Provide the [x, y] coordinate of the cell's center where the given text is located.  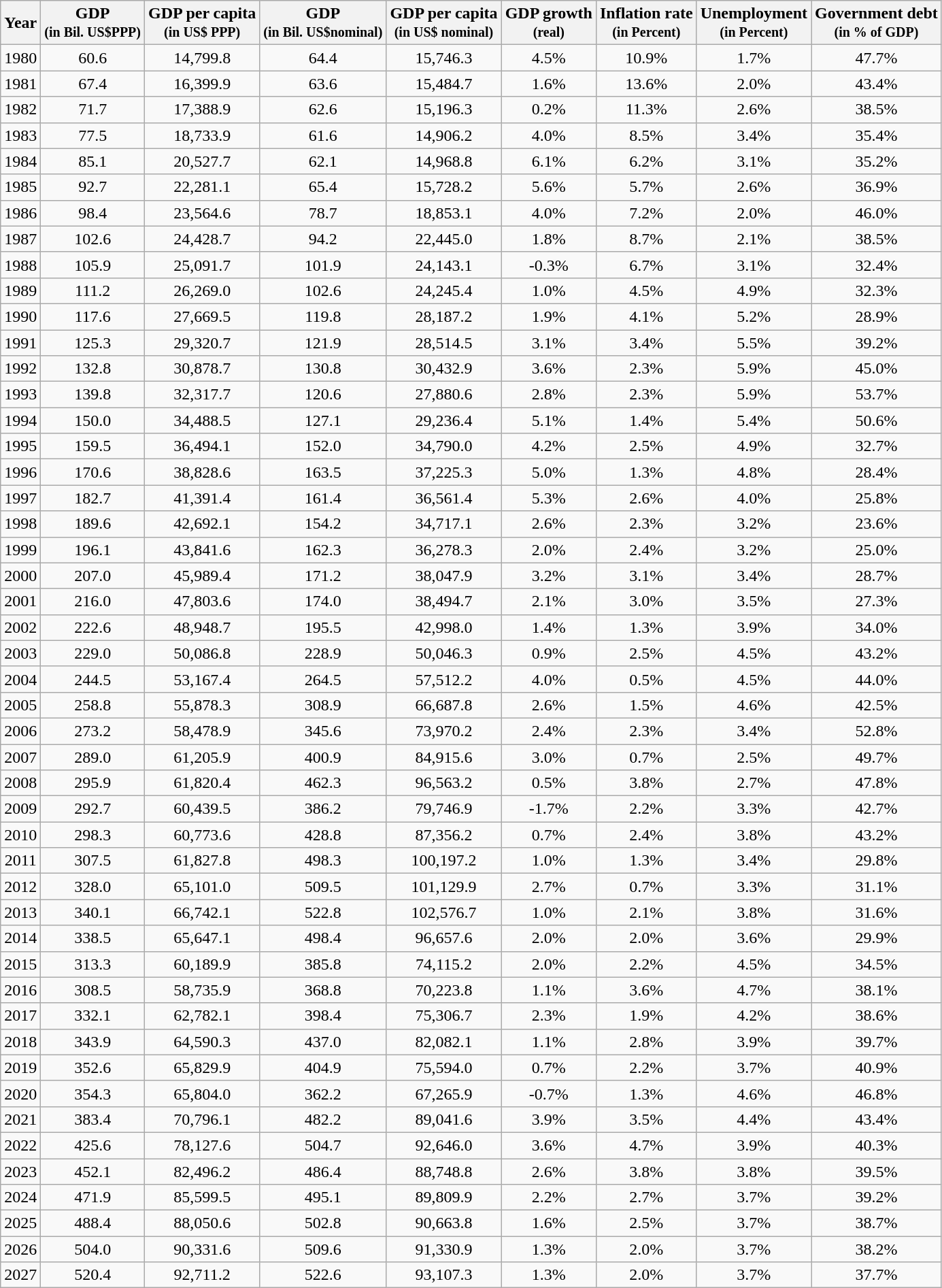
2014 [20, 938]
1988 [20, 265]
65,647.1 [203, 938]
17,388.9 [203, 110]
101.9 [323, 265]
46.8% [877, 1093]
482.2 [323, 1119]
0.9% [548, 653]
264.5 [323, 679]
15,746.3 [443, 58]
82,082.1 [443, 1042]
52.8% [877, 731]
31.6% [877, 912]
182.7 [92, 498]
37.7% [877, 1275]
38.7% [877, 1223]
GDP per capita(in US$ nominal) [443, 23]
87,356.2 [443, 835]
42,692.1 [203, 524]
11.3% [646, 110]
36,278.3 [443, 550]
32.3% [877, 291]
338.5 [92, 938]
196.1 [92, 550]
504.7 [323, 1145]
2015 [20, 964]
61,827.8 [203, 861]
362.2 [323, 1093]
2024 [20, 1198]
195.5 [323, 627]
295.9 [92, 783]
100,197.2 [443, 861]
6.1% [548, 161]
70,223.8 [443, 990]
25,091.7 [203, 265]
159.5 [92, 446]
2027 [20, 1275]
38,494.7 [443, 601]
154.2 [323, 524]
27,669.5 [203, 316]
14,799.8 [203, 58]
6.7% [646, 265]
15,728.2 [443, 187]
352.6 [92, 1068]
38,047.9 [443, 576]
4.8% [754, 472]
119.8 [323, 316]
504.0 [92, 1249]
22,445.0 [443, 239]
90,663.8 [443, 1223]
61.6 [323, 135]
48,948.7 [203, 627]
2020 [20, 1093]
40.9% [877, 1068]
2025 [20, 1223]
340.1 [92, 912]
23.6% [877, 524]
37,225.3 [443, 472]
5.3% [548, 498]
GDP per capita(in US$ PPP) [203, 23]
65,804.0 [203, 1093]
1.7% [754, 58]
74,115.2 [443, 964]
5.5% [754, 342]
36,561.4 [443, 498]
-1.7% [548, 809]
161.4 [323, 498]
Year [20, 23]
328.0 [92, 887]
170.6 [92, 472]
40.3% [877, 1145]
15,196.3 [443, 110]
23,564.6 [203, 213]
29,320.7 [203, 342]
162.3 [323, 550]
125.3 [92, 342]
92,711.2 [203, 1275]
1993 [20, 395]
289.0 [92, 757]
25.0% [877, 550]
57,512.2 [443, 679]
130.8 [323, 369]
308.5 [92, 990]
2011 [20, 861]
36.9% [877, 187]
67,265.9 [443, 1093]
522.8 [323, 912]
32.7% [877, 446]
5.2% [754, 316]
46.0% [877, 213]
27.3% [877, 601]
10.9% [646, 58]
98.4 [92, 213]
18,733.9 [203, 135]
30,432.9 [443, 369]
66,742.1 [203, 912]
92.7 [92, 187]
105.9 [92, 265]
127.1 [323, 420]
2023 [20, 1171]
428.8 [323, 835]
53,167.4 [203, 679]
65,829.9 [203, 1068]
6.2% [646, 161]
139.8 [92, 395]
385.8 [323, 964]
29,236.4 [443, 420]
79,746.9 [443, 809]
32,317.7 [203, 395]
60.6 [92, 58]
90,331.6 [203, 1249]
229.0 [92, 653]
-0.7% [548, 1093]
16,399.9 [203, 84]
1983 [20, 135]
92,646.0 [443, 1145]
66,687.8 [443, 705]
2003 [20, 653]
47.7% [877, 58]
5.1% [548, 420]
50,046.3 [443, 653]
343.9 [92, 1042]
28,187.2 [443, 316]
38.2% [877, 1249]
163.5 [323, 472]
520.4 [92, 1275]
5.4% [754, 420]
Unemployment(in Percent) [754, 23]
91,330.9 [443, 1249]
28.9% [877, 316]
1999 [20, 550]
42,998.0 [443, 627]
32.4% [877, 265]
298.3 [92, 835]
78.7 [323, 213]
1995 [20, 446]
1.8% [548, 239]
34.0% [877, 627]
400.9 [323, 757]
60,189.9 [203, 964]
498.4 [323, 938]
2001 [20, 601]
34,790.0 [443, 446]
117.6 [92, 316]
258.8 [92, 705]
28.4% [877, 472]
88,050.6 [203, 1223]
94.2 [323, 239]
244.5 [92, 679]
39.7% [877, 1042]
29.8% [877, 861]
307.5 [92, 861]
1990 [20, 316]
58,478.9 [203, 731]
292.7 [92, 809]
1986 [20, 213]
228.9 [323, 653]
102,576.7 [443, 912]
4.4% [754, 1119]
62,782.1 [203, 1016]
85,599.5 [203, 1198]
Government debt(in % of GDP) [877, 23]
216.0 [92, 601]
24,245.4 [443, 291]
24,143.1 [443, 265]
88,748.8 [443, 1171]
2019 [20, 1068]
120.6 [323, 395]
437.0 [323, 1042]
308.9 [323, 705]
45.0% [877, 369]
111.2 [92, 291]
26,269.0 [203, 291]
383.4 [92, 1119]
29.9% [877, 938]
404.9 [323, 1068]
41,391.4 [203, 498]
2010 [20, 835]
75,306.7 [443, 1016]
50.6% [877, 420]
2009 [20, 809]
38.6% [877, 1016]
498.3 [323, 861]
47,803.6 [203, 601]
171.2 [323, 576]
1998 [20, 524]
509.5 [323, 887]
152.0 [323, 446]
38.1% [877, 990]
2012 [20, 887]
2013 [20, 912]
1989 [20, 291]
452.1 [92, 1171]
64.4 [323, 58]
49.7% [877, 757]
84,915.6 [443, 757]
2002 [20, 627]
0.2% [548, 110]
55,878.3 [203, 705]
1.5% [646, 705]
73,970.2 [443, 731]
1984 [20, 161]
502.8 [323, 1223]
471.9 [92, 1198]
313.3 [92, 964]
31.1% [877, 887]
1987 [20, 239]
-0.3% [548, 265]
47.8% [877, 783]
60,773.6 [203, 835]
71.7 [92, 110]
22,281.1 [203, 187]
78,127.6 [203, 1145]
77.5 [92, 135]
189.6 [92, 524]
522.6 [323, 1275]
425.6 [92, 1145]
132.8 [92, 369]
36,494.1 [203, 446]
30,878.7 [203, 369]
1981 [20, 84]
62.6 [323, 110]
5.7% [646, 187]
75,594.0 [443, 1068]
174.0 [323, 601]
509.6 [323, 1249]
50,086.8 [203, 653]
2022 [20, 1145]
GDP growth(real) [548, 23]
1991 [20, 342]
34.5% [877, 964]
35.2% [877, 161]
462.3 [323, 783]
222.6 [92, 627]
61,820.4 [203, 783]
42.5% [877, 705]
53.7% [877, 395]
1985 [20, 187]
1980 [20, 58]
14,906.2 [443, 135]
2016 [20, 990]
GDP(in Bil. US$PPP) [92, 23]
1994 [20, 420]
8.7% [646, 239]
2021 [20, 1119]
GDP(in Bil. US$nominal) [323, 23]
2006 [20, 731]
67.4 [92, 84]
386.2 [323, 809]
101,129.9 [443, 887]
150.0 [92, 420]
64,590.3 [203, 1042]
63.6 [323, 84]
486.4 [323, 1171]
44.0% [877, 679]
45,989.4 [203, 576]
89,041.6 [443, 1119]
96,563.2 [443, 783]
2007 [20, 757]
42.7% [877, 809]
13.6% [646, 84]
15,484.7 [443, 84]
332.1 [92, 1016]
14,968.8 [443, 161]
2000 [20, 576]
207.0 [92, 576]
368.8 [323, 990]
82,496.2 [203, 1171]
5.6% [548, 187]
28.7% [877, 576]
43,841.6 [203, 550]
65.4 [323, 187]
495.1 [323, 1198]
121.9 [323, 342]
2004 [20, 679]
70,796.1 [203, 1119]
39.5% [877, 1171]
35.4% [877, 135]
34,488.5 [203, 420]
96,657.6 [443, 938]
398.4 [323, 1016]
27,880.6 [443, 395]
1992 [20, 369]
2026 [20, 1249]
2008 [20, 783]
60,439.5 [203, 809]
1996 [20, 472]
5.0% [548, 472]
38,828.6 [203, 472]
1982 [20, 110]
7.2% [646, 213]
20,527.7 [203, 161]
345.6 [323, 731]
62.1 [323, 161]
34,717.1 [443, 524]
65,101.0 [203, 887]
58,735.9 [203, 990]
89,809.9 [443, 1198]
2017 [20, 1016]
2005 [20, 705]
28,514.5 [443, 342]
Inflation rate(in Percent) [646, 23]
25.8% [877, 498]
8.5% [646, 135]
354.3 [92, 1093]
93,107.3 [443, 1275]
24,428.7 [203, 239]
1997 [20, 498]
18,853.1 [443, 213]
273.2 [92, 731]
61,205.9 [203, 757]
2018 [20, 1042]
4.1% [646, 316]
488.4 [92, 1223]
85.1 [92, 161]
